From the cell containing the given text, extract its center point as (X, Y) coordinate. 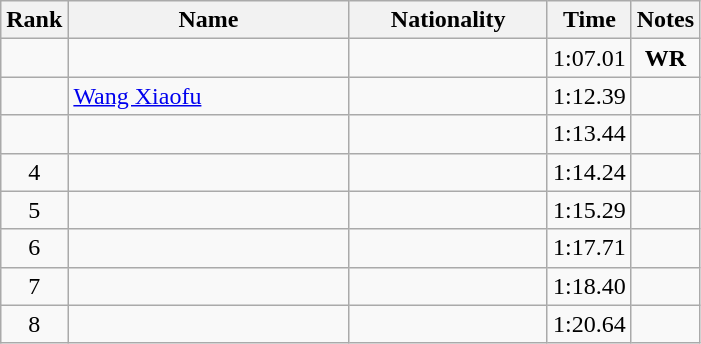
1:17.71 (589, 248)
7 (34, 286)
1:20.64 (589, 324)
Nationality (448, 20)
Time (589, 20)
8 (34, 324)
WR (665, 58)
1:14.24 (589, 172)
1:07.01 (589, 58)
1:13.44 (589, 134)
6 (34, 248)
1:12.39 (589, 96)
Name (208, 20)
1:15.29 (589, 210)
1:18.40 (589, 286)
Notes (665, 20)
5 (34, 210)
Wang Xiaofu (208, 96)
Rank (34, 20)
4 (34, 172)
